Search for the cell housing the specified text and yield its [X, Y] center coordinate. 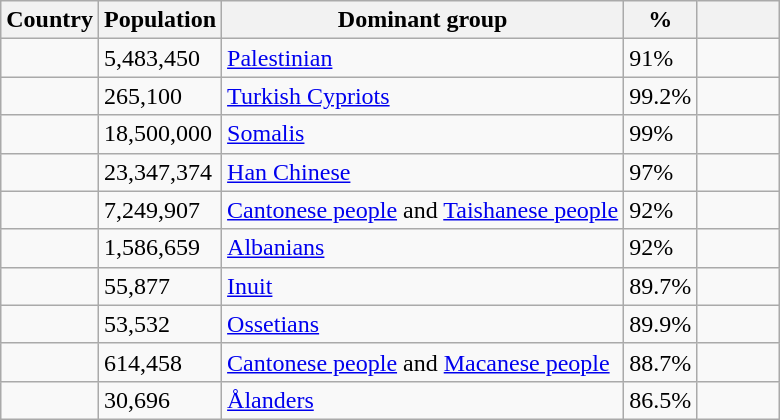
88.7% [660, 362]
99.2% [660, 96]
Han Chinese [423, 172]
18,500,000 [160, 134]
Country [50, 20]
53,532 [160, 324]
97% [660, 172]
Ålanders [423, 400]
Somalis [423, 134]
Turkish Cypriots [423, 96]
Dominant group [423, 20]
Cantonese people and Macanese people [423, 362]
% [660, 20]
91% [660, 58]
Albanians [423, 248]
Population [160, 20]
614,458 [160, 362]
7,249,907 [160, 210]
Cantonese people and Taishanese people [423, 210]
86.5% [660, 400]
99% [660, 134]
89.7% [660, 286]
55,877 [160, 286]
30,696 [160, 400]
Ossetians [423, 324]
Inuit [423, 286]
265,100 [160, 96]
89.9% [660, 324]
1,586,659 [160, 248]
Palestinian [423, 58]
23,347,374 [160, 172]
5,483,450 [160, 58]
